Output the (x, y) coordinate of the center of the cell containing the given text.  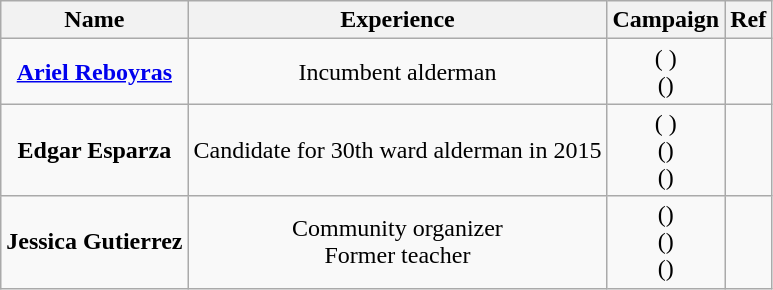
Jessica Gutierrez (94, 242)
Ref (748, 20)
Edgar Esparza (94, 150)
Campaign (666, 20)
Name (94, 20)
Candidate for 30th ward alderman in 2015 (398, 150)
Experience (398, 20)
( )()() (666, 150)
Ariel Reboyras (94, 72)
Incumbent alderman (398, 72)
( )() (666, 72)
()()() (666, 242)
Community organizerFormer teacher (398, 242)
